Determine the [x, y] coordinate at the center of the cell enclosing the given text.  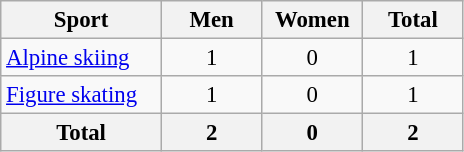
Figure skating [82, 95]
Men [212, 20]
Women [312, 20]
Sport [82, 20]
Alpine skiing [82, 58]
